Scan for the cell matching the given text and deliver its [X, Y] coordinate at center. 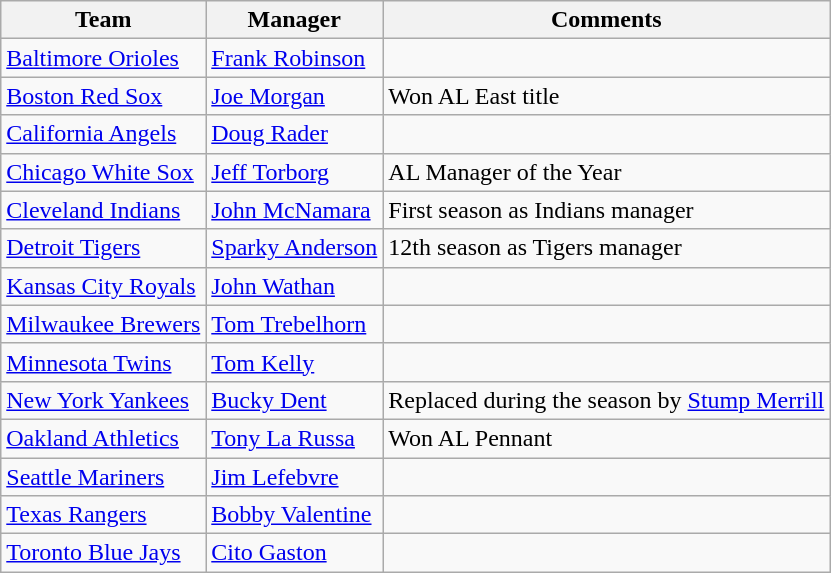
Boston Red Sox [104, 96]
Team [104, 20]
Sparky Anderson [294, 248]
Minnesota Twins [104, 362]
Tom Kelly [294, 362]
Baltimore Orioles [104, 58]
Cleveland Indians [104, 210]
Kansas City Royals [104, 286]
Joe Morgan [294, 96]
Milwaukee Brewers [104, 324]
John McNamara [294, 210]
Comments [606, 20]
Manager [294, 20]
Oakland Athletics [104, 438]
12th season as Tigers manager [606, 248]
Chicago White Sox [104, 172]
Seattle Mariners [104, 477]
John Wathan [294, 286]
First season as Indians manager [606, 210]
Tom Trebelhorn [294, 324]
California Angels [104, 134]
Replaced during the season by Stump Merrill [606, 400]
Texas Rangers [104, 515]
Jeff Torborg [294, 172]
Bucky Dent [294, 400]
Won AL Pennant [606, 438]
Toronto Blue Jays [104, 553]
Doug Rader [294, 134]
New York Yankees [104, 400]
Jim Lefebvre [294, 477]
Cito Gaston [294, 553]
Won AL East title [606, 96]
Tony La Russa [294, 438]
Detroit Tigers [104, 248]
Frank Robinson [294, 58]
Bobby Valentine [294, 515]
AL Manager of the Year [606, 172]
